Output the [X, Y] coordinate of the center of the cell containing the given text.  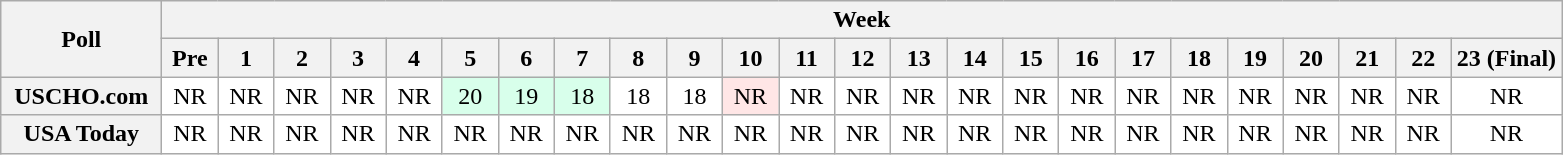
12 [863, 58]
2 [302, 58]
13 [919, 58]
1 [246, 58]
22 [1423, 58]
3 [358, 58]
16 [1087, 58]
7 [582, 58]
23 (Final) [1506, 58]
14 [975, 58]
USA Today [82, 134]
Week [862, 20]
8 [638, 58]
10 [750, 58]
21 [1367, 58]
9 [694, 58]
11 [806, 58]
5 [470, 58]
4 [414, 58]
6 [526, 58]
Poll [82, 39]
USCHO.com [82, 96]
15 [1031, 58]
17 [1143, 58]
Pre [190, 58]
